Identify which cell holds the provided text, then report its [x, y] central coordinate. 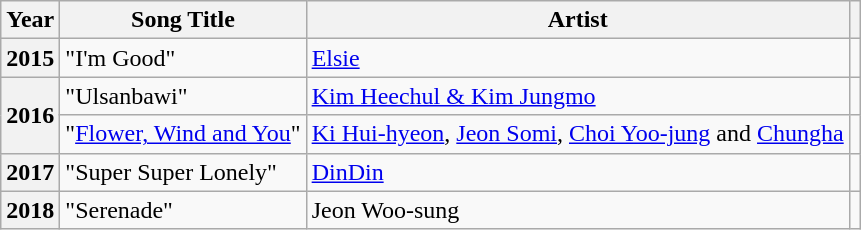
2018 [30, 210]
Jeon Woo-sung [578, 210]
Artist [578, 20]
2016 [30, 115]
"I'm Good" [183, 58]
DinDin [578, 172]
Song Title [183, 20]
"Ulsanbawi" [183, 96]
2017 [30, 172]
"Super Super Lonely" [183, 172]
Ki Hui-hyeon, Jeon Somi, Choi Yoo-jung and Chungha [578, 134]
Kim Heechul & Kim Jungmo [578, 96]
"Flower, Wind and You" [183, 134]
"Serenade" [183, 210]
Year [30, 20]
Elsie [578, 58]
2015 [30, 58]
